For the text-containing cell, return its midpoint in (x, y) coordinate format. 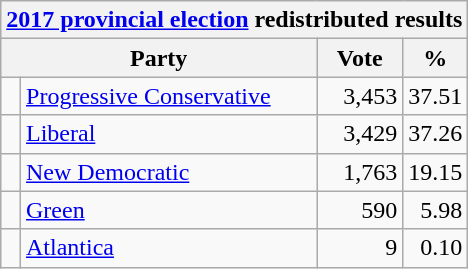
1,763 (360, 172)
9 (360, 248)
19.15 (436, 172)
New Democratic (169, 172)
37.51 (436, 96)
Atlantica (169, 248)
% (436, 58)
590 (360, 210)
2017 provincial election redistributed results (234, 20)
Progressive Conservative (169, 96)
Vote (360, 58)
5.98 (436, 210)
Liberal (169, 134)
Green (169, 210)
37.26 (436, 134)
Party (159, 58)
3,429 (360, 134)
0.10 (436, 248)
3,453 (360, 96)
